Output the (X, Y) coordinate of the center of the cell containing the given text.  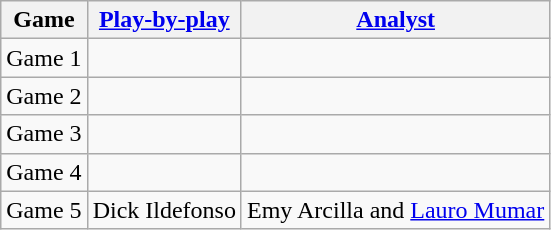
Analyst (395, 20)
Game 1 (44, 58)
Emy Arcilla and Lauro Mumar (395, 210)
Game 2 (44, 96)
Game (44, 20)
Dick Ildefonso (164, 210)
Game 3 (44, 134)
Game 4 (44, 172)
Play-by-play (164, 20)
Game 5 (44, 210)
